Capture the cell that displays the provided text and extract its (X, Y) central coordinate. 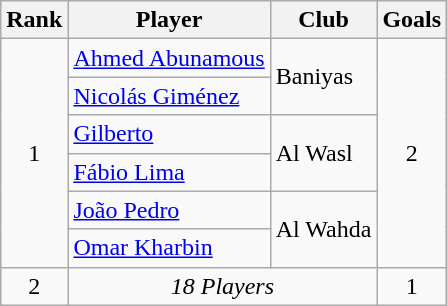
Gilberto (169, 134)
Player (169, 20)
Al Wasl (324, 153)
18 Players (222, 286)
Ahmed Abunamous (169, 58)
Goals (412, 20)
Fábio Lima (169, 172)
Baniyas (324, 77)
Al Wahda (324, 229)
Nicolás Giménez (169, 96)
Club (324, 20)
Omar Kharbin (169, 248)
Rank (34, 20)
João Pedro (169, 210)
